Locate the cell with the specified text and output its (X, Y) center coordinate. 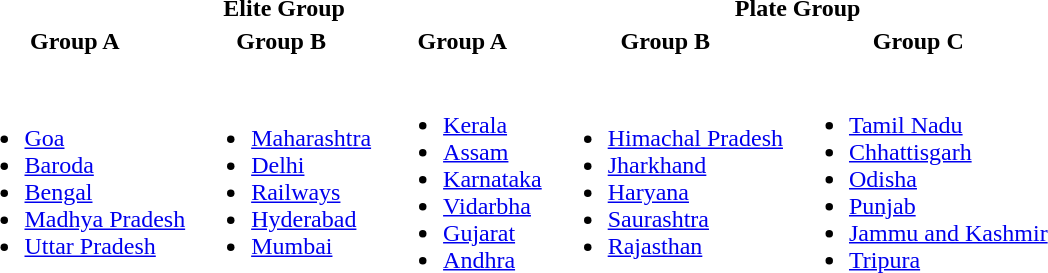
Group A (463, 41)
